Extract the [x, y] coordinate from the center of the cell holding the provided text.  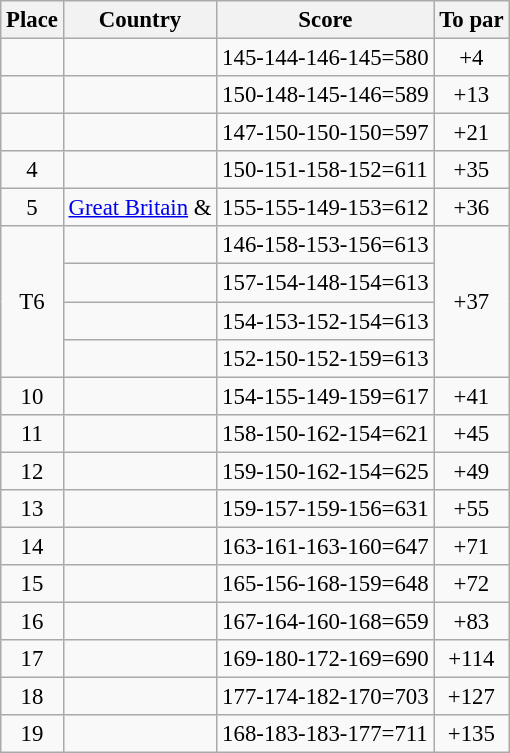
+45 [472, 433]
+21 [472, 133]
11 [32, 433]
+114 [472, 659]
+37 [472, 301]
150-151-158-152=611 [326, 170]
+55 [472, 509]
159-150-162-154=625 [326, 471]
+72 [472, 584]
10 [32, 396]
Country [140, 20]
16 [32, 621]
19 [32, 734]
+49 [472, 471]
+41 [472, 396]
Great Britain & [140, 208]
155-155-149-153=612 [326, 208]
Score [326, 20]
+71 [472, 546]
157-154-148-154=613 [326, 283]
158-150-162-154=621 [326, 433]
+13 [472, 95]
To par [472, 20]
165-156-168-159=648 [326, 584]
15 [32, 584]
177-174-182-170=703 [326, 697]
+36 [472, 208]
14 [32, 546]
152-150-152-159=613 [326, 358]
17 [32, 659]
159-157-159-156=631 [326, 509]
+83 [472, 621]
167-164-160-168=659 [326, 621]
T6 [32, 301]
18 [32, 697]
Place [32, 20]
147-150-150-150=597 [326, 133]
150-148-145-146=589 [326, 95]
169-180-172-169=690 [326, 659]
5 [32, 208]
168-183-183-177=711 [326, 734]
4 [32, 170]
145-144-146-145=580 [326, 58]
+4 [472, 58]
+127 [472, 697]
154-155-149-159=617 [326, 396]
+35 [472, 170]
+135 [472, 734]
146-158-153-156=613 [326, 245]
13 [32, 509]
163-161-163-160=647 [326, 546]
154-153-152-154=613 [326, 321]
12 [32, 471]
